Output the (X, Y) coordinate of the center of the cell containing the given text.  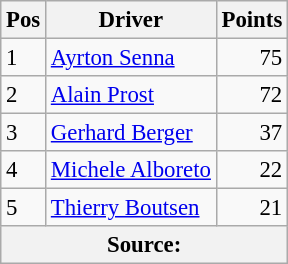
Alain Prost (132, 95)
Ayrton Senna (132, 58)
21 (252, 208)
Points (252, 20)
3 (24, 133)
Thierry Boutsen (132, 208)
37 (252, 133)
2 (24, 95)
Gerhard Berger (132, 133)
4 (24, 170)
Michele Alboreto (132, 170)
75 (252, 58)
Pos (24, 20)
22 (252, 170)
72 (252, 95)
5 (24, 208)
Source: (144, 245)
Driver (132, 20)
1 (24, 58)
